Return (x, y) of the center of cell containing provided text 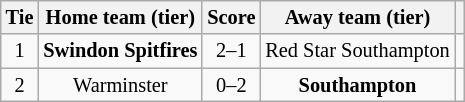
2 (20, 85)
Score (231, 17)
Swindon Spitfires (120, 51)
Southampton (357, 85)
Warminster (120, 85)
Home team (tier) (120, 17)
2–1 (231, 51)
Tie (20, 17)
1 (20, 51)
Red Star Southampton (357, 51)
0–2 (231, 85)
Away team (tier) (357, 17)
